Find where the given text appears and provide that cell's center as [X, Y] coordinate. 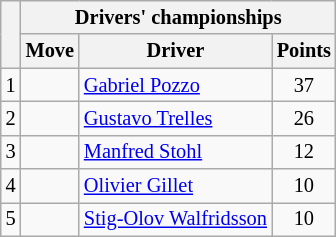
Gabriel Pozzo [176, 85]
Move [50, 51]
3 [11, 152]
2 [11, 118]
37 [304, 85]
Drivers' championships [178, 17]
5 [11, 219]
1 [11, 85]
Olivier Gillet [176, 186]
26 [304, 118]
Driver [176, 51]
Manfred Stohl [176, 152]
4 [11, 186]
12 [304, 152]
Gustavo Trelles [176, 118]
Points [304, 51]
Stig-Olov Walfridsson [176, 219]
